Provide the [x, y] coordinate of the cell's center where the given text is located.  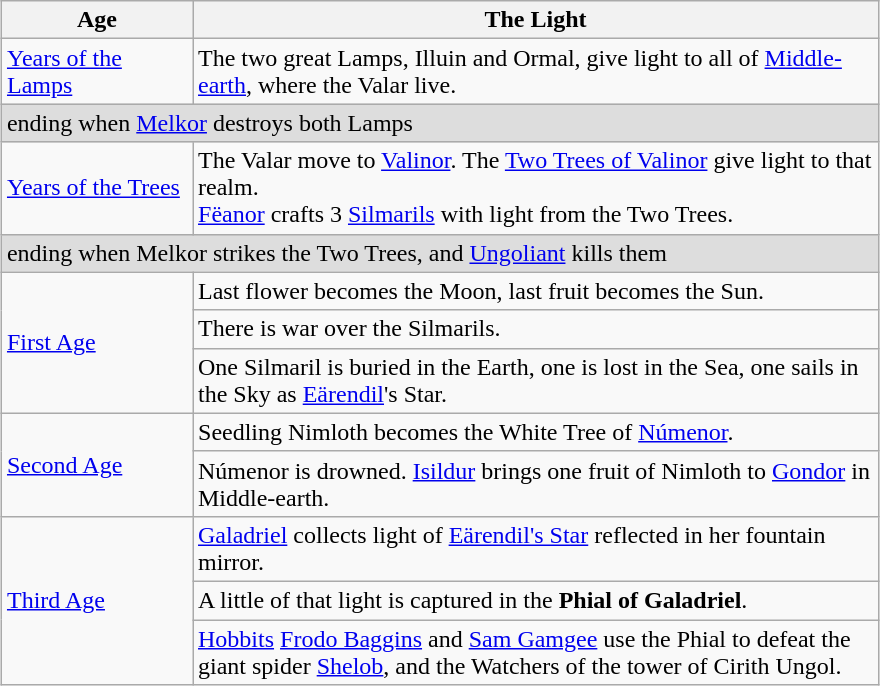
Second Age [96, 464]
A little of that light is captured in the Phial of Galadriel. [535, 600]
The Valar move to Valinor. The Two Trees of Valinor give light to that realm.Fëanor crafts 3 Silmarils with light from the Two Trees. [535, 188]
First Age [96, 342]
Númenor is drowned. Isildur brings one fruit of Nimloth to Gondor in Middle-earth. [535, 484]
ending when Melkor strikes the Two Trees, and Ungoliant kills them [440, 253]
Galadriel collects light of Eärendil's Star reflected in her fountain mirror. [535, 548]
The two great Lamps, Illuin and Ormal, give light to all of Middle-earth, where the Valar live. [535, 72]
Seedling Nimloth becomes the White Tree of Númenor. [535, 432]
Years of the Trees [96, 188]
There is war over the Silmarils. [535, 329]
The Light [535, 20]
ending when Melkor destroys both Lamps [440, 123]
One Silmaril is buried in the Earth, one is lost in the Sea, one sails in the Sky as Eärendil's Star. [535, 380]
Last flower becomes the Moon, last fruit becomes the Sun. [535, 291]
Years of the Lamps [96, 72]
Third Age [96, 600]
Age [96, 20]
Hobbits Frodo Baggins and Sam Gamgee use the Phial to defeat the giant spider Shelob, and the Watchers of the tower of Cirith Ungol. [535, 652]
